Pinpoint the cell where the given text exists, returning its (X, Y) midpoint coordinate. 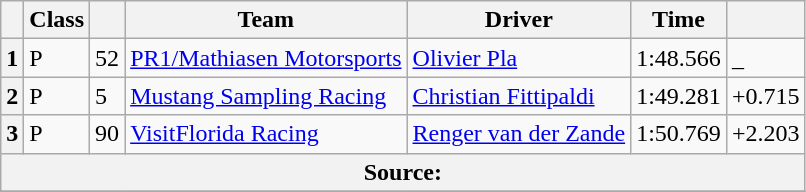
1:50.769 (679, 134)
+2.203 (766, 134)
Time (679, 20)
1:48.566 (679, 58)
1:49.281 (679, 96)
Christian Fittipaldi (519, 96)
52 (108, 58)
2 (12, 96)
VisitFlorida Racing (266, 134)
Driver (519, 20)
Team (266, 20)
1 (12, 58)
5 (108, 96)
Class (57, 20)
Renger van der Zande (519, 134)
Olivier Pla (519, 58)
Mustang Sampling Racing (266, 96)
90 (108, 134)
Source: (403, 172)
3 (12, 134)
+0.715 (766, 96)
_ (766, 58)
PR1/Mathiasen Motorsports (266, 58)
